Scan for the cell matching the given text and deliver its (x, y) coordinate at center. 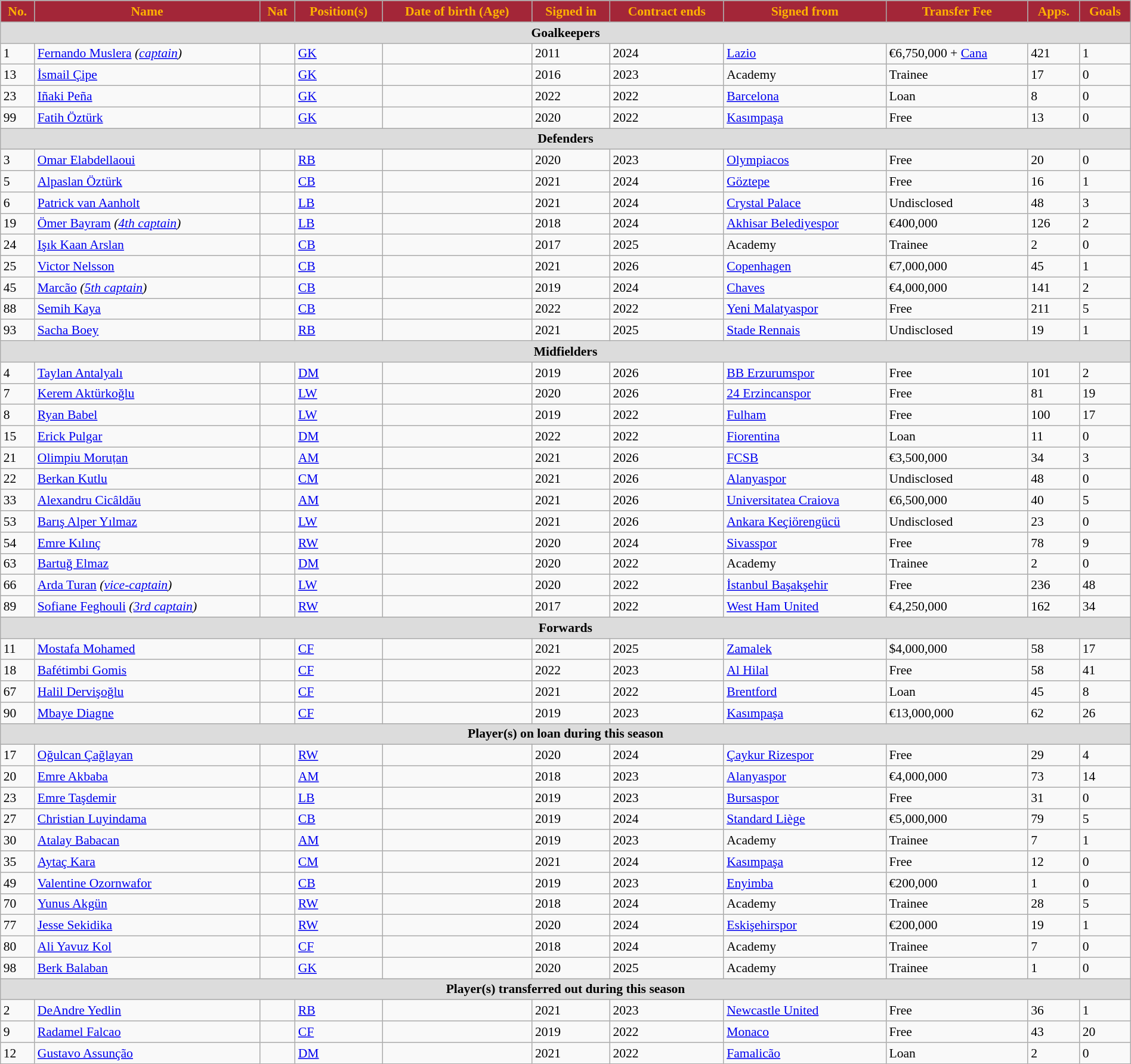
Aytaç Kara (147, 862)
15 (18, 437)
28 (1053, 904)
18 (18, 671)
Berkan Kutlu (147, 479)
Monaco (805, 1032)
Brentford (805, 692)
Semih Kaya (147, 309)
Fulham (805, 415)
62 (1053, 713)
236 (1053, 585)
Christian Luyindama (147, 819)
Nat (277, 11)
2016 (571, 75)
162 (1053, 607)
Name (147, 11)
70 (18, 904)
100 (1053, 415)
Victor Nelsson (147, 267)
Copenhagen (805, 267)
24 Erzincanspor (805, 394)
31 (1053, 798)
Lazio (805, 54)
36 (1053, 1011)
Alexandru Cicâldău (147, 501)
Goalkeepers (565, 33)
Player(s) on loan during this season (565, 734)
Bartuğ Elmaz (147, 564)
101 (1053, 373)
Iñaki Peña (147, 97)
27 (18, 819)
99 (18, 118)
Mostafa Mohamed (147, 649)
88 (18, 309)
İstanbul Başakşehir (805, 585)
€4,250,000 (957, 607)
141 (1053, 288)
€13,000,000 (957, 713)
Emre Akbaba (147, 777)
26 (1105, 713)
Oğulcan Çağlayan (147, 755)
Sacha Boey (147, 331)
DeAndre Yedlin (147, 1011)
33 (18, 501)
No. (18, 11)
14 (1105, 777)
16 (1053, 181)
90 (18, 713)
80 (18, 947)
Erick Pulgar (147, 437)
30 (18, 841)
Atalay Babacan (147, 841)
41 (1105, 671)
2011 (571, 54)
49 (18, 883)
35 (18, 862)
€6,750,000 + Cana (957, 54)
Newcastle United (805, 1011)
6 (18, 203)
Yunus Akgün (147, 904)
Çaykur Rizespor (805, 755)
Date of birth (Age) (457, 11)
Işık Kaan Arslan (147, 245)
Apps. (1053, 11)
Mbaye Diagne (147, 713)
Gustavo Assunção (147, 1053)
21 (18, 458)
Emre Kılınç (147, 543)
Signed from (805, 11)
Olympiacos (805, 161)
Omar Elabdellaoui (147, 161)
77 (18, 926)
Forwards (565, 628)
Sofiane Feghouli (3rd captain) (147, 607)
Ali Yavuz Kol (147, 947)
24 (18, 245)
Bursaspor (805, 798)
63 (18, 564)
Fatih Öztürk (147, 118)
Taylan Antalyalı (147, 373)
Midfielders (565, 351)
Kerem Aktürkoğlu (147, 394)
€6,500,000 (957, 501)
22 (18, 479)
Halil Dervişoğlu (147, 692)
43 (1053, 1032)
BB Erzurumspor (805, 373)
29 (1053, 755)
98 (18, 968)
Marcão (5th captain) (147, 288)
Universitatea Craiova (805, 501)
Signed in (571, 11)
Goals (1105, 11)
Yeni Malatyaspor (805, 309)
211 (1053, 309)
Sivasspor (805, 543)
Transfer Fee (957, 11)
79 (1053, 819)
73 (1053, 777)
FCSB (805, 458)
Contract ends (667, 11)
421 (1053, 54)
€3,500,000 (957, 458)
81 (1053, 394)
Stade Rennais (805, 331)
Barış Alper Yılmaz (147, 522)
126 (1053, 224)
Al Hilal (805, 671)
53 (18, 522)
Famalicão (805, 1053)
67 (18, 692)
Alpaslan Öztürk (147, 181)
Crystal Palace (805, 203)
93 (18, 331)
Radamel Falcao (147, 1032)
Emre Taşdemir (147, 798)
Position(s) (339, 11)
Valentine Ozornwafor (147, 883)
$4,000,000 (957, 649)
€400,000 (957, 224)
West Ham United (805, 607)
Standard Liège (805, 819)
Olimpiu Moruțan (147, 458)
Arda Turan (vice-captain) (147, 585)
40 (1053, 501)
Ryan Babel (147, 415)
78 (1053, 543)
54 (18, 543)
İsmail Çipe (147, 75)
Ömer Bayram (4th captain) (147, 224)
€7,000,000 (957, 267)
Chaves (805, 288)
Enyimba (805, 883)
Jesse Sekidika (147, 926)
Berk Balaban (147, 968)
Fiorentina (805, 437)
25 (18, 267)
Akhisar Belediyespor (805, 224)
Barcelona (805, 97)
€5,000,000 (957, 819)
Bafétimbi Gomis (147, 671)
89 (18, 607)
Defenders (565, 139)
Zamalek (805, 649)
Player(s) transferred out during this season (565, 989)
Patrick van Aanholt (147, 203)
Fernando Muslera (captain) (147, 54)
Ankara Keçiörengücü (805, 522)
Eskişehirspor (805, 926)
66 (18, 585)
Göztepe (805, 181)
